Pinpoint the cell where the given text exists, returning its (X, Y) midpoint coordinate. 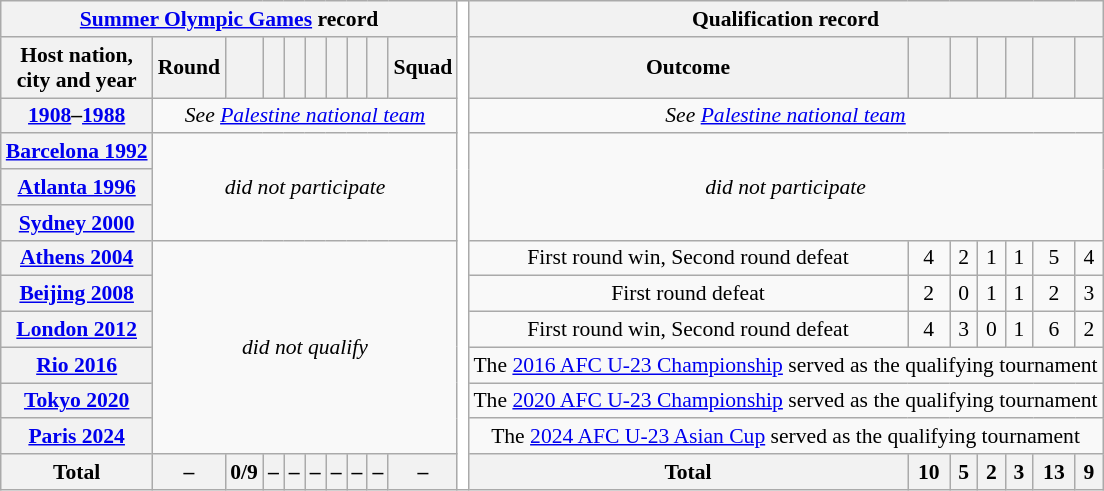
First round defeat (688, 294)
Outcome (688, 68)
Squad (422, 68)
10 (929, 472)
The 2020 AFC U-23 Championship served as the qualifying tournament (785, 401)
Host nation,city and year (77, 68)
Sydney 2000 (77, 223)
Qualification record (785, 19)
Athens 2004 (77, 258)
6 (1054, 330)
Atlanta 1996 (77, 187)
The 2024 AFC U-23 Asian Cup served as the qualifying tournament (785, 437)
did not qualify (306, 347)
13 (1054, 472)
The 2016 AFC U-23 Championship served as the qualifying tournament (785, 365)
Rio 2016 (77, 365)
Tokyo 2020 (77, 401)
0/9 (244, 472)
Beijing 2008 (77, 294)
Paris 2024 (77, 437)
9 (1089, 472)
Round (190, 68)
Summer Olympic Games record (230, 19)
London 2012 (77, 330)
1908–1988 (77, 116)
Barcelona 1992 (77, 152)
